Capture the cell that displays the provided text and extract its (X, Y) central coordinate. 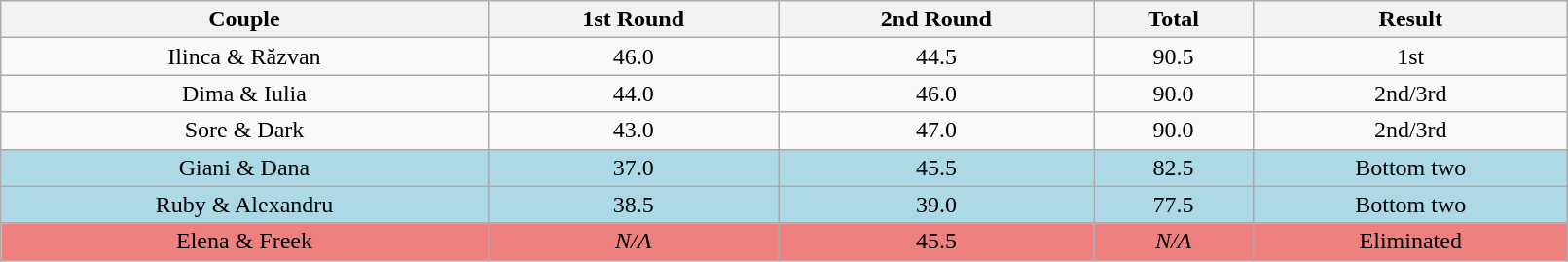
82.5 (1174, 168)
43.0 (633, 131)
37.0 (633, 168)
2nd Round (936, 19)
90.5 (1174, 56)
Couple (244, 19)
39.0 (936, 205)
Elena & Freek (244, 242)
1st (1411, 56)
1st Round (633, 19)
Giani & Dana (244, 168)
Dima & Iulia (244, 94)
Result (1411, 19)
Sore & Dark (244, 131)
Eliminated (1411, 242)
38.5 (633, 205)
Ilinca & Răzvan (244, 56)
47.0 (936, 131)
Ruby & Alexandru (244, 205)
44.0 (633, 94)
44.5 (936, 56)
Total (1174, 19)
77.5 (1174, 205)
